Locate the cell with the specified text and output its [X, Y] center coordinate. 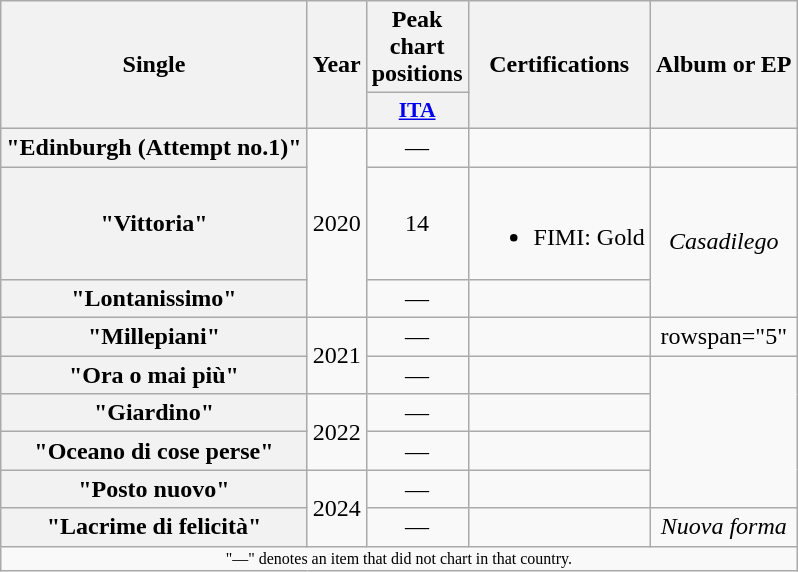
14 [417, 222]
Album or EP [724, 65]
2020 [336, 222]
2024 [336, 508]
"—" denotes an item that did not chart in that country. [399, 558]
"Edinburgh (Attempt no.1)" [154, 147]
Certifications [559, 65]
"Posto nuovo" [154, 489]
ITA [417, 111]
"Giardino" [154, 413]
"Lontanissimo" [154, 299]
2022 [336, 432]
"Ora o mai più" [154, 375]
2021 [336, 356]
"Vittoria" [154, 222]
Single [154, 65]
Casadilego [724, 242]
Peak chart positions [417, 47]
Year [336, 65]
FIMI: Gold [559, 222]
"Oceano di cose perse" [154, 451]
"Millepiani" [154, 337]
rowspan="5" [724, 337]
Nuova forma [724, 527]
"Lacrime di felicità" [154, 527]
